Capture the cell that displays the provided text and extract its [X, Y] central coordinate. 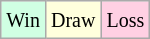
Loss [126, 20]
Win [24, 20]
Draw [72, 20]
